Scan for the cell matching the given text and deliver its [x, y] coordinate at center. 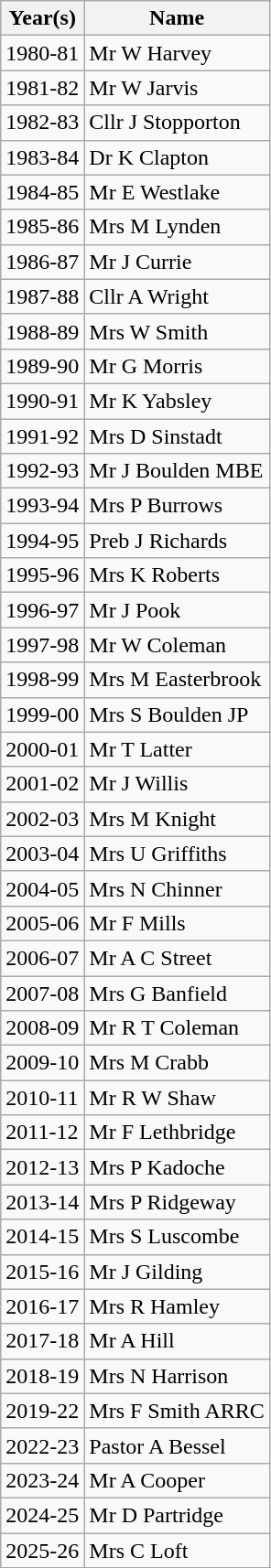
Dr K Clapton [177, 157]
2000-01 [42, 749]
Mr J Gilding [177, 1272]
2015-16 [42, 1272]
2017-18 [42, 1341]
1985-86 [42, 227]
Mrs P Burrows [177, 506]
2012-13 [42, 1167]
Year(s) [42, 18]
Mr W Jarvis [177, 88]
2006-07 [42, 958]
Cllr J Stopporton [177, 123]
Mr E Westlake [177, 192]
1991-92 [42, 436]
1987-88 [42, 296]
Mr J Pook [177, 610]
2018-19 [42, 1376]
Mrs K Roberts [177, 575]
1984-85 [42, 192]
Cllr A Wright [177, 296]
1988-89 [42, 331]
Mrs C Loft [177, 1551]
Mr F Mills [177, 923]
Mr D Partridge [177, 1515]
1997-98 [42, 645]
1994-95 [42, 541]
1999-00 [42, 714]
1993-94 [42, 506]
2002-03 [42, 819]
2008-09 [42, 1028]
1982-83 [42, 123]
Mrs F Smith ARRC [177, 1411]
2016-17 [42, 1306]
Mrs W Smith [177, 331]
2025-26 [42, 1551]
Mr A C Street [177, 958]
1989-90 [42, 366]
2014-15 [42, 1237]
2022-23 [42, 1445]
1995-96 [42, 575]
2004-05 [42, 888]
Mr K Yabsley [177, 401]
2019-22 [42, 1411]
2011-12 [42, 1133]
Mrs N Harrison [177, 1376]
Mrs S Luscombe [177, 1237]
Mr W Harvey [177, 53]
2023-24 [42, 1480]
Mr A Hill [177, 1341]
Mr R T Coleman [177, 1028]
Mrs P Ridgeway [177, 1202]
Mr J Boulden MBE [177, 471]
Mrs U Griffiths [177, 854]
1986-87 [42, 262]
Mr W Coleman [177, 645]
Mrs N Chinner [177, 888]
Mrs M Easterbrook [177, 680]
Name [177, 18]
Mrs P Kadoche [177, 1167]
2003-04 [42, 854]
2024-25 [42, 1515]
2010-11 [42, 1098]
Pastor A Bessel [177, 1445]
Mr A Cooper [177, 1480]
Preb J Richards [177, 541]
Mr J Willis [177, 784]
Mr J Currie [177, 262]
2013-14 [42, 1202]
Mrs S Boulden JP [177, 714]
Mrs M Knight [177, 819]
Mrs M Crabb [177, 1063]
Mrs R Hamley [177, 1306]
2001-02 [42, 784]
1981-82 [42, 88]
Mrs G Banfield [177, 993]
1992-93 [42, 471]
Mr G Morris [177, 366]
2005-06 [42, 923]
2009-10 [42, 1063]
1990-91 [42, 401]
Mr T Latter [177, 749]
1998-99 [42, 680]
1983-84 [42, 157]
2007-08 [42, 993]
Mrs M Lynden [177, 227]
1996-97 [42, 610]
Mrs D Sinstadt [177, 436]
1980-81 [42, 53]
Mr R W Shaw [177, 1098]
Mr F Lethbridge [177, 1133]
